Pinpoint the cell where the given text exists, returning its (X, Y) midpoint coordinate. 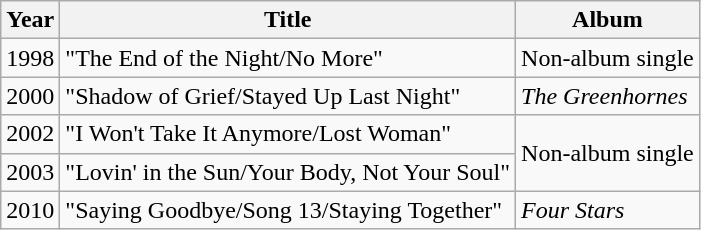
"Shadow of Grief/Stayed Up Last Night" (288, 96)
"Lovin' in the Sun/Your Body, Not Your Soul" (288, 172)
The Greenhornes (608, 96)
Four Stars (608, 210)
1998 (30, 58)
2000 (30, 96)
"The End of the Night/No More" (288, 58)
Title (288, 20)
2003 (30, 172)
2002 (30, 134)
"Saying Goodbye/Song 13/Staying Together" (288, 210)
"I Won't Take It Anymore/Lost Woman" (288, 134)
Year (30, 20)
Album (608, 20)
2010 (30, 210)
